Output the (x, y) coordinate of the center of the cell containing the given text.  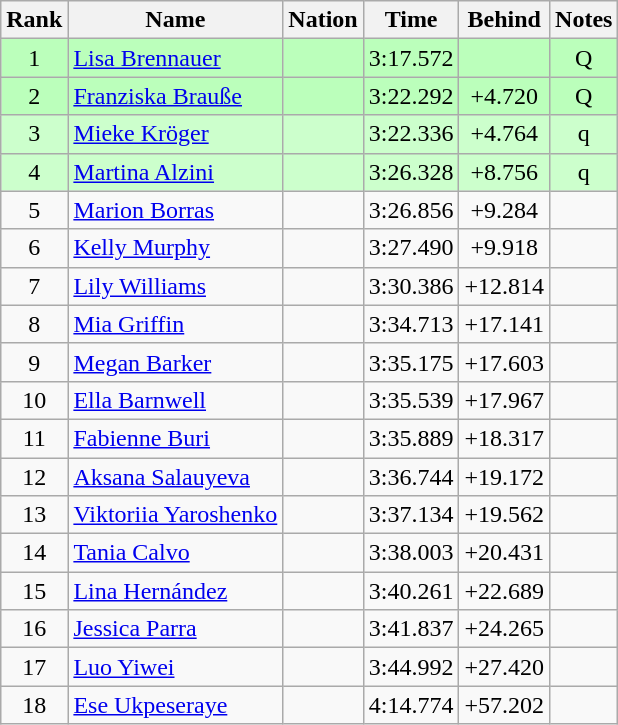
Martina Alzini (176, 172)
3:27.490 (411, 248)
3:26.328 (411, 172)
+24.265 (504, 629)
+9.284 (504, 210)
+57.202 (504, 705)
3:17.572 (411, 58)
+17.603 (504, 362)
Lina Hernández (176, 591)
Rank (34, 20)
4 (34, 172)
3:35.175 (411, 362)
10 (34, 400)
+27.420 (504, 667)
12 (34, 477)
3:35.539 (411, 400)
3:26.856 (411, 210)
Lily Williams (176, 286)
Megan Barker (176, 362)
3:30.386 (411, 286)
18 (34, 705)
+4.764 (504, 134)
3:37.134 (411, 515)
Aksana Salauyeva (176, 477)
1 (34, 58)
9 (34, 362)
11 (34, 438)
+17.141 (504, 324)
Mieke Kröger (176, 134)
+12.814 (504, 286)
+20.431 (504, 553)
Notes (584, 20)
4:14.774 (411, 705)
+9.918 (504, 248)
16 (34, 629)
+18.317 (504, 438)
5 (34, 210)
Name (176, 20)
3:38.003 (411, 553)
3:44.992 (411, 667)
Luo Yiwei (176, 667)
7 (34, 286)
Ese Ukpeseraye (176, 705)
Behind (504, 20)
Time (411, 20)
3 (34, 134)
3:22.336 (411, 134)
3:41.837 (411, 629)
Tania Calvo (176, 553)
Kelly Murphy (176, 248)
2 (34, 96)
3:40.261 (411, 591)
+8.756 (504, 172)
6 (34, 248)
14 (34, 553)
3:36.744 (411, 477)
+17.967 (504, 400)
3:34.713 (411, 324)
8 (34, 324)
3:22.292 (411, 96)
Nation (323, 20)
Jessica Parra (176, 629)
17 (34, 667)
+19.172 (504, 477)
Ella Barnwell (176, 400)
Mia Griffin (176, 324)
3:35.889 (411, 438)
+19.562 (504, 515)
+22.689 (504, 591)
+4.720 (504, 96)
Franziska Brauße (176, 96)
Lisa Brennauer (176, 58)
15 (34, 591)
Marion Borras (176, 210)
Viktoriia Yaroshenko (176, 515)
Fabienne Buri (176, 438)
13 (34, 515)
